Detect which cell encompasses the target text, then output its (X, Y) center coordinate. 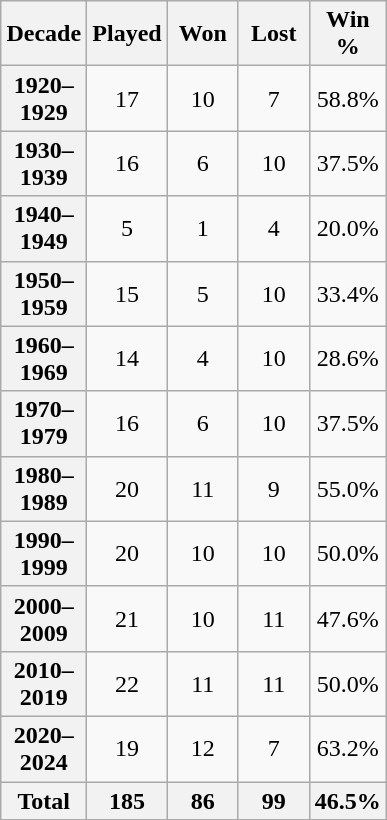
17 (127, 98)
1980–1989 (44, 488)
Total (44, 801)
Decade (44, 34)
185 (127, 801)
12 (202, 748)
47.6% (348, 618)
46.5% (348, 801)
1940–1949 (44, 228)
1970–1979 (44, 424)
14 (127, 358)
1930–1939 (44, 164)
1950–1959 (44, 294)
1960–1969 (44, 358)
15 (127, 294)
Played (127, 34)
28.6% (348, 358)
99 (274, 801)
Won (202, 34)
1990–1999 (44, 554)
1 (202, 228)
21 (127, 618)
86 (202, 801)
2010–2019 (44, 684)
33.4% (348, 294)
22 (127, 684)
19 (127, 748)
9 (274, 488)
1920–1929 (44, 98)
58.8% (348, 98)
55.0% (348, 488)
2020–2024 (44, 748)
Win % (348, 34)
Lost (274, 34)
63.2% (348, 748)
2000–2009 (44, 618)
20.0% (348, 228)
